Output the (X, Y) coordinate of the center of the cell containing the given text.  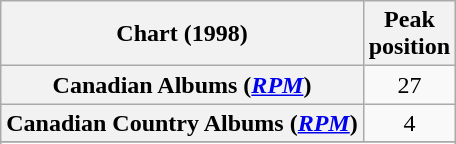
27 (409, 85)
Peak position (409, 34)
Chart (1998) (182, 34)
Canadian Albums (RPM) (182, 85)
Canadian Country Albums (RPM) (182, 123)
4 (409, 123)
